Find where the given text appears and provide that cell's center as (x, y) coordinate. 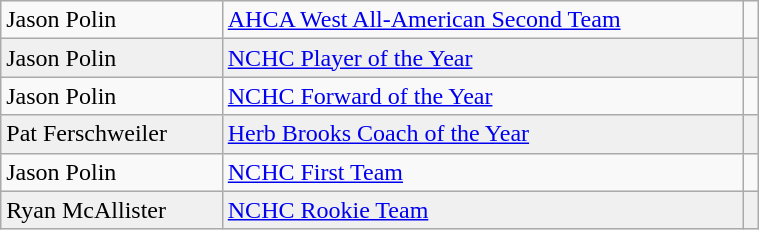
AHCA West All-American Second Team (482, 20)
NCHC Rookie Team (482, 210)
NCHC Player of the Year (482, 58)
Ryan McAllister (112, 210)
Pat Ferschweiler (112, 134)
Herb Brooks Coach of the Year (482, 134)
NCHC First Team (482, 172)
NCHC Forward of the Year (482, 96)
